For the text-containing cell, return its midpoint in [x, y] coordinate format. 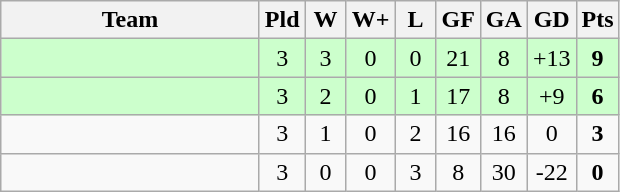
+13 [552, 58]
-22 [552, 172]
21 [458, 58]
30 [504, 172]
L [416, 20]
Pld [282, 20]
W+ [370, 20]
W [326, 20]
GA [504, 20]
GD [552, 20]
GF [458, 20]
Pts [598, 20]
Team [130, 20]
+9 [552, 96]
9 [598, 58]
17 [458, 96]
6 [598, 96]
